Find where the given text appears and provide that cell's center as [x, y] coordinate. 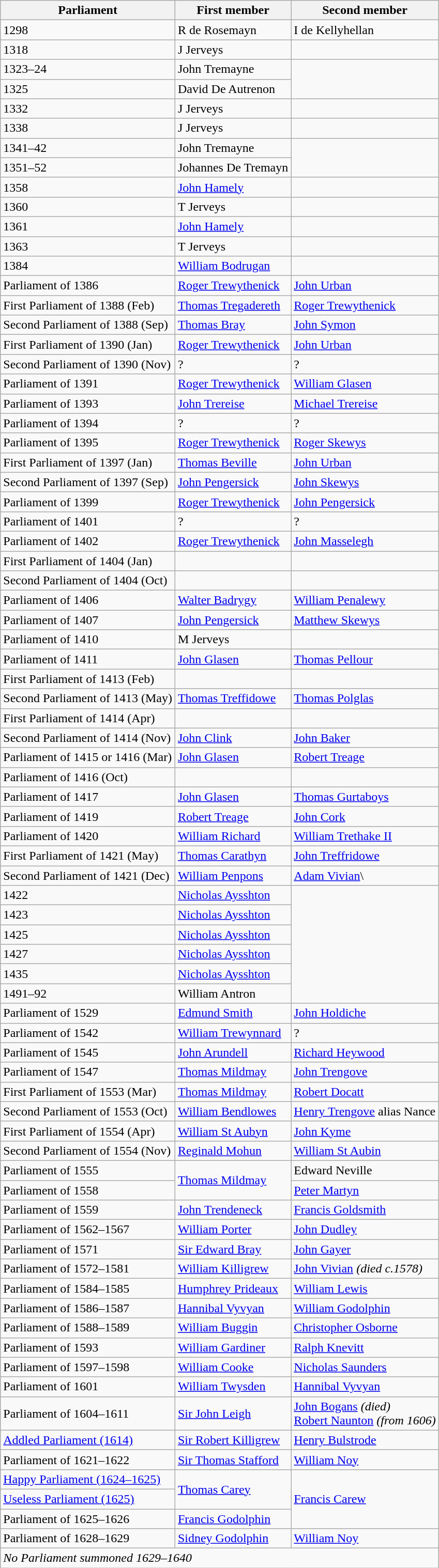
Walter Badrygy [233, 600]
Parliament of 1416 (Oct) [88, 777]
Sir John Leigh [233, 1414]
Robert Docatt [365, 1092]
John Gayer [365, 1249]
1361 [88, 226]
1360 [88, 207]
Second Parliament of 1414 (Nov) [88, 738]
1338 [88, 128]
Parliament of 1588–1589 [88, 1328]
William Antron [233, 993]
M Jerveys [233, 640]
William Glasen [365, 384]
Richard Heywood [365, 1052]
Parliament of 1562–1567 [88, 1230]
Sir Edward Bray [233, 1249]
William Bodrugan [233, 266]
Matthew Skewys [365, 620]
Parliament of 1420 [88, 836]
Parliament of 1401 [88, 521]
Humphrey Prideaux [233, 1288]
Thomas Bray [233, 325]
William Gardiner [233, 1347]
Parliament of 1621–1622 [88, 1460]
Addled Parliament (1614) [88, 1440]
John Kyme [365, 1131]
Second Parliament of 1388 (Sep) [88, 325]
Second Parliament of 1397 (Sep) [88, 482]
Roger Skewys [365, 443]
Parliament of 1628–1629 [88, 1539]
Parliament of 1394 [88, 423]
Reginald Mohun [233, 1151]
John Arundell [233, 1052]
Thomas Tregadereth [233, 305]
Parliament of 1597–1598 [88, 1367]
Parliament of 1529 [88, 1013]
John Skewys [365, 482]
I de Kellyhellan [365, 30]
1425 [88, 935]
Parliament of 1545 [88, 1052]
Parliament of 1419 [88, 816]
1332 [88, 108]
Sir Robert Killigrew [233, 1440]
William St Aubin [365, 1151]
John Masselegh [365, 541]
John Bogans (died)Robert Naunton (from 1606) [365, 1414]
Thomas Beville [233, 462]
Parliament of 1411 [88, 659]
David De Autrenon [233, 89]
Thomas Gurtaboys [365, 797]
William Buggin [233, 1328]
William Godolphin [365, 1308]
William Twysden [233, 1387]
Edward Neville [365, 1170]
Second Parliament of 1421 (Dec) [88, 876]
Parliament of 1406 [88, 600]
Happy Parliament (1624–1625) [88, 1479]
Second Parliament of 1404 (Oct) [88, 581]
Second member [365, 10]
William Lewis [365, 1288]
Thomas Treffidowe [233, 698]
Parliament of 1625–1626 [88, 1518]
1422 [88, 895]
Second Parliament of 1390 (Nov) [88, 364]
First Parliament of 1397 (Jan) [88, 462]
1435 [88, 974]
Ralph Knevitt [365, 1347]
Sir Thomas Stafford [233, 1460]
Johannes De Tremayn [233, 167]
Parliament of 1407 [88, 620]
Francis Carew [365, 1499]
Parliament of 1584–1585 [88, 1288]
Parliament of 1547 [88, 1072]
1491–92 [88, 993]
John Trengove [365, 1072]
John Holdiche [365, 1013]
Parliament of 1386 [88, 286]
Parliament of 1393 [88, 403]
Parliament of 1604–1611 [88, 1414]
Second Parliament of 1553 (Oct) [88, 1111]
William Richard [233, 836]
First Parliament of 1390 (Jan) [88, 345]
Parliament of 1395 [88, 443]
Parliament of 1601 [88, 1387]
Peter Martyn [365, 1190]
1318 [88, 50]
1423 [88, 915]
Francis Goldsmith [365, 1210]
John Trendeneck [233, 1210]
Second Parliament of 1554 (Nov) [88, 1151]
John Symon [365, 325]
1363 [88, 246]
First Parliament of 1404 (Jan) [88, 561]
John Vivian (died c.1578) [365, 1269]
Thomas Polglas [365, 698]
Henry Bulstrode [365, 1440]
Parliament of 1542 [88, 1033]
Thomas Carathyn [233, 856]
John Cork [365, 816]
No Parliament summoned 1629–1640 [220, 1558]
William Killigrew [233, 1269]
1298 [88, 30]
William Penalewy [365, 600]
First Parliament of 1553 (Mar) [88, 1092]
Adam Vivian\ [365, 876]
Sidney Godolphin [233, 1539]
1427 [88, 954]
John Trereise [233, 403]
William Porter [233, 1230]
Henry Trengove alias Nance [365, 1111]
Parliament of 1417 [88, 797]
Christopher Osborne [365, 1328]
Edmund Smith [233, 1013]
John Dudley [365, 1230]
1351–52 [88, 167]
First member [233, 10]
John Baker [365, 738]
Francis Godolphin [233, 1518]
Thomas Carey [233, 1489]
Parliament of 1402 [88, 541]
William Trethake II [365, 836]
William Bendlowes [233, 1111]
First Parliament of 1414 (Apr) [88, 718]
Parliament of 1593 [88, 1347]
Parliament of 1559 [88, 1210]
First Parliament of 1388 (Feb) [88, 305]
1358 [88, 187]
Parliament of 1555 [88, 1170]
Parliament of 1572–1581 [88, 1269]
William Cooke [233, 1367]
First Parliament of 1554 (Apr) [88, 1131]
Parliament of 1399 [88, 502]
1325 [88, 89]
Parliament of 1571 [88, 1249]
Michael Trereise [365, 403]
William St Aubyn [233, 1131]
1323–24 [88, 69]
John Clink [233, 738]
John Treffridowe [365, 856]
Parliament of 1586–1587 [88, 1308]
Thomas Pellour [365, 659]
Second Parliament of 1413 (May) [88, 698]
Nicholas Saunders [365, 1367]
Parliament of 1410 [88, 640]
1341–42 [88, 148]
Parliament of 1391 [88, 384]
Parliament of 1558 [88, 1190]
Parliament of 1415 or 1416 (Mar) [88, 757]
First Parliament of 1413 (Feb) [88, 679]
1384 [88, 266]
Parliament [88, 10]
R de Rosemayn [233, 30]
William Trewynnard [233, 1033]
Useless Parliament (1625) [88, 1499]
First Parliament of 1421 (May) [88, 856]
William Penpons [233, 876]
